Find where the given text appears and provide that cell's center as [X, Y] coordinate. 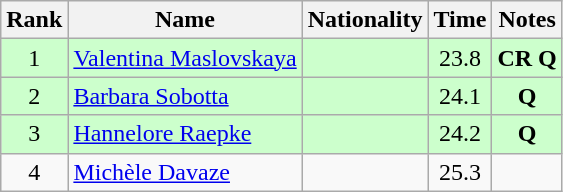
Hannelore Raepke [185, 134]
Notes [527, 20]
Name [185, 20]
24.2 [460, 134]
2 [34, 96]
4 [34, 172]
24.1 [460, 96]
3 [34, 134]
Barbara Sobotta [185, 96]
Time [460, 20]
Valentina Maslovskaya [185, 58]
Michèle Davaze [185, 172]
1 [34, 58]
25.3 [460, 172]
Nationality [365, 20]
CR Q [527, 58]
23.8 [460, 58]
Rank [34, 20]
